Identify which cell holds the provided text, then report its (X, Y) central coordinate. 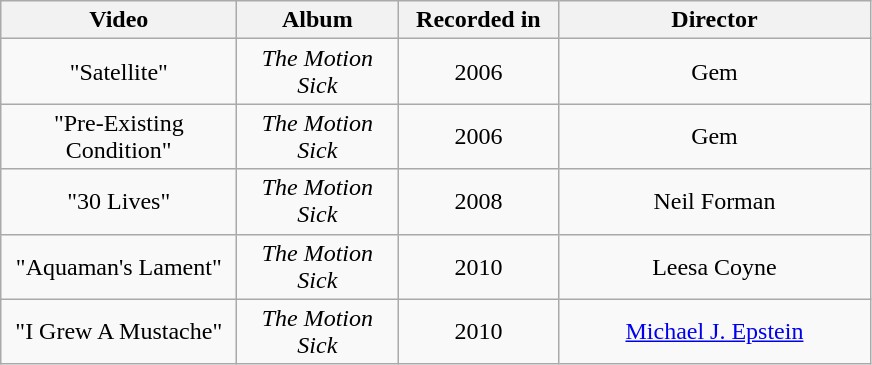
"30 Lives" (119, 202)
Leesa Coyne (714, 266)
Michael J. Epstein (714, 332)
Neil Forman (714, 202)
Album (318, 20)
"Aquaman's Lament" (119, 266)
Director (714, 20)
Video (119, 20)
"I Grew A Mustache" (119, 332)
2008 (478, 202)
Recorded in (478, 20)
"Satellite" (119, 72)
"Pre-Existing Condition" (119, 136)
